Capture the cell that displays the provided text and extract its [X, Y] central coordinate. 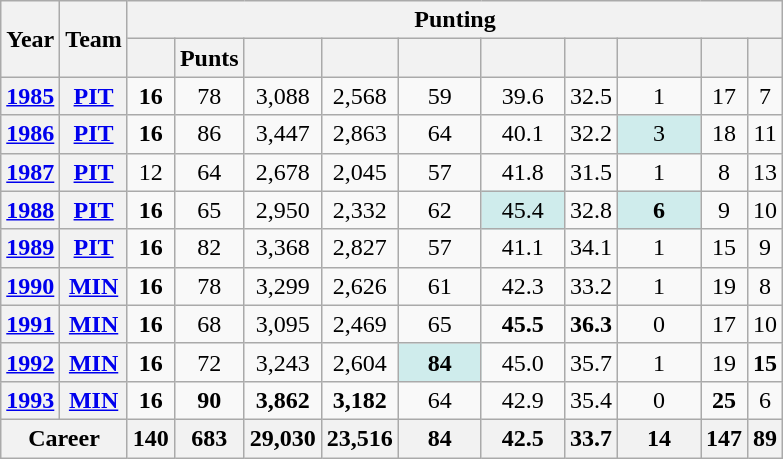
11 [766, 134]
34.1 [590, 248]
3,182 [360, 400]
Year [30, 39]
1993 [30, 400]
36.3 [590, 324]
41.8 [522, 172]
2,469 [360, 324]
86 [209, 134]
3,862 [282, 400]
35.4 [590, 400]
3 [658, 134]
35.7 [590, 362]
3,447 [282, 134]
33.7 [590, 438]
2,950 [282, 210]
Punts [209, 58]
18 [724, 134]
1990 [30, 286]
32.5 [590, 96]
32.2 [590, 134]
12 [150, 172]
Punting [454, 20]
3,243 [282, 362]
1992 [30, 362]
45.5 [522, 324]
7 [766, 96]
25 [724, 400]
33.2 [590, 286]
23,516 [360, 438]
42.5 [522, 438]
61 [440, 286]
1989 [30, 248]
1991 [30, 324]
42.3 [522, 286]
140 [150, 438]
42.9 [522, 400]
2,332 [360, 210]
1986 [30, 134]
89 [766, 438]
14 [658, 438]
Career [64, 438]
2,626 [360, 286]
32.8 [590, 210]
Team [94, 39]
41.1 [522, 248]
2,568 [360, 96]
68 [209, 324]
2,863 [360, 134]
90 [209, 400]
683 [209, 438]
3,095 [282, 324]
59 [440, 96]
31.5 [590, 172]
1988 [30, 210]
3,088 [282, 96]
13 [766, 172]
2,827 [360, 248]
39.6 [522, 96]
1985 [30, 96]
3,368 [282, 248]
147 [724, 438]
2,678 [282, 172]
1987 [30, 172]
72 [209, 362]
2,604 [360, 362]
29,030 [282, 438]
2,045 [360, 172]
82 [209, 248]
45.4 [522, 210]
62 [440, 210]
3,299 [282, 286]
40.1 [522, 134]
45.0 [522, 362]
